Return the [x, y] coordinate for the center point of the cell that contains the specified text.  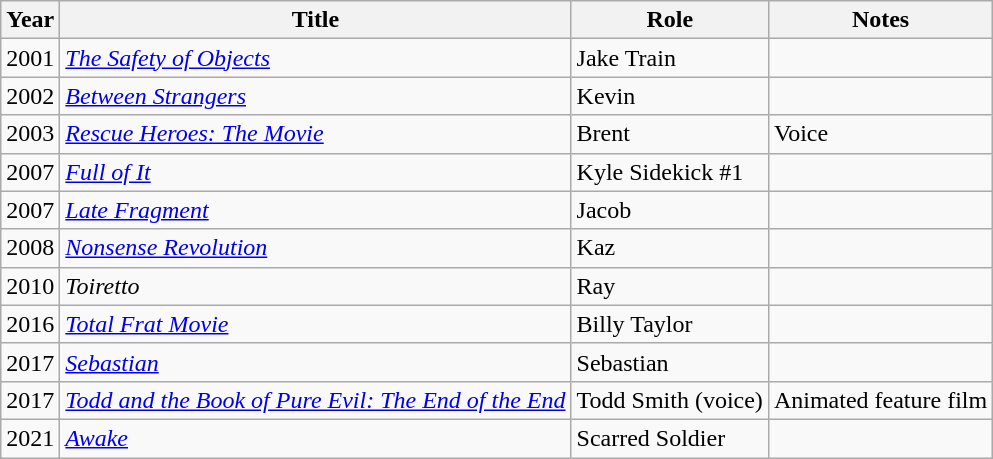
Kevin [670, 96]
Animated feature film [880, 400]
Jake Train [670, 58]
Title [316, 20]
2008 [30, 248]
Kaz [670, 248]
2010 [30, 286]
Full of It [316, 172]
Voice [880, 134]
Awake [316, 438]
The Safety of Objects [316, 58]
Toiretto [316, 286]
Nonsense Revolution [316, 248]
Role [670, 20]
2021 [30, 438]
Jacob [670, 210]
Todd and the Book of Pure Evil: The End of the End [316, 400]
Total Frat Movie [316, 324]
Between Strangers [316, 96]
Billy Taylor [670, 324]
Year [30, 20]
2002 [30, 96]
2016 [30, 324]
2001 [30, 58]
Late Fragment [316, 210]
Kyle Sidekick #1 [670, 172]
2003 [30, 134]
Rescue Heroes: The Movie [316, 134]
Todd Smith (voice) [670, 400]
Ray [670, 286]
Notes [880, 20]
Brent [670, 134]
Scarred Soldier [670, 438]
